From the cell containing the given text, extract its center point as [X, Y] coordinate. 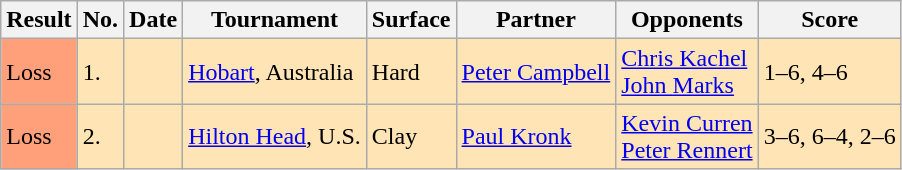
3–6, 6–4, 2–6 [830, 136]
Result [39, 20]
Score [830, 20]
Tournament [275, 20]
No. [100, 20]
1. [100, 72]
1–6, 4–6 [830, 72]
Kevin Curren Peter Rennert [687, 136]
Partner [536, 20]
Surface [411, 20]
Hilton Head, U.S. [275, 136]
Opponents [687, 20]
2. [100, 136]
Hobart, Australia [275, 72]
Chris Kachel John Marks [687, 72]
Peter Campbell [536, 72]
Hard [411, 72]
Paul Kronk [536, 136]
Clay [411, 136]
Date [154, 20]
